Locate the cell with the specified text and output its [X, Y] center coordinate. 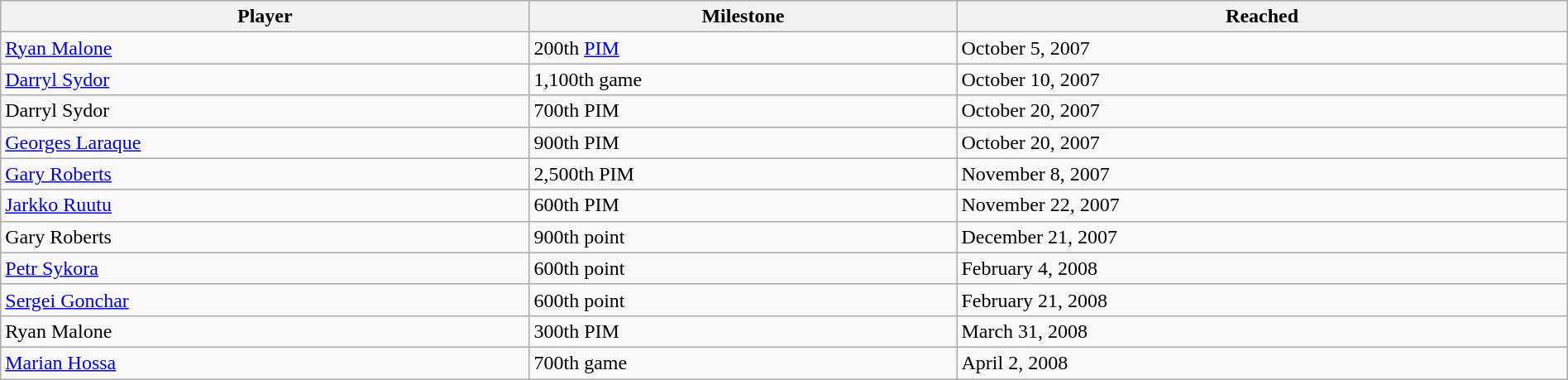
Milestone [743, 17]
April 2, 2008 [1262, 363]
Jarkko Ruutu [265, 205]
2,500th PIM [743, 174]
300th PIM [743, 331]
900th point [743, 237]
October 10, 2007 [1262, 79]
Reached [1262, 17]
October 5, 2007 [1262, 48]
900th PIM [743, 142]
600th PIM [743, 205]
Marian Hossa [265, 363]
Petr Sykora [265, 268]
March 31, 2008 [1262, 331]
Sergei Gonchar [265, 300]
700th PIM [743, 111]
Georges Laraque [265, 142]
700th game [743, 363]
November 22, 2007 [1262, 205]
1,100th game [743, 79]
Player [265, 17]
December 21, 2007 [1262, 237]
200th PIM [743, 48]
November 8, 2007 [1262, 174]
February 21, 2008 [1262, 300]
February 4, 2008 [1262, 268]
